From the cell containing the given text, extract its center point as (x, y) coordinate. 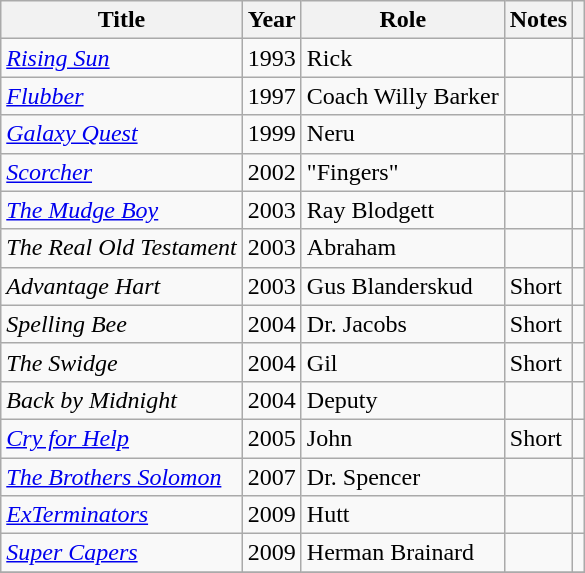
Dr. Spencer (402, 477)
Back by Midnight (122, 400)
Cry for Help (122, 438)
1999 (272, 134)
2005 (272, 438)
Deputy (402, 400)
Flubber (122, 96)
The Mudge Boy (122, 210)
Galaxy Quest (122, 134)
Herman Brainard (402, 553)
Ray Blodgett (402, 210)
Rising Sun (122, 58)
The Brothers Solomon (122, 477)
Notes (538, 20)
1993 (272, 58)
The Real Old Testament (122, 248)
Gil (402, 362)
Role (402, 20)
Coach Willy Barker (402, 96)
2007 (272, 477)
John (402, 438)
ExTerminators (122, 515)
Rick (402, 58)
Title (122, 20)
Super Capers (122, 553)
Gus Blanderskud (402, 286)
Year (272, 20)
2002 (272, 172)
Dr. Jacobs (402, 324)
Hutt (402, 515)
Advantage Hart (122, 286)
Scorcher (122, 172)
The Swidge (122, 362)
Neru (402, 134)
"Fingers" (402, 172)
Spelling Bee (122, 324)
1997 (272, 96)
Abraham (402, 248)
